Search for the cell housing the specified text and yield its [X, Y] center coordinate. 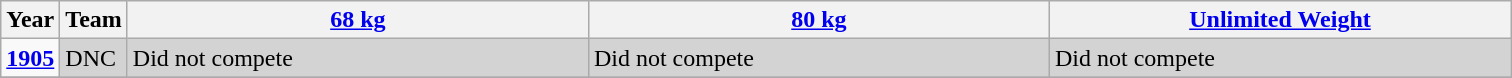
1905 [30, 58]
80 kg [818, 20]
DNC [94, 58]
Team [94, 20]
Year [30, 20]
Unlimited Weight [1280, 20]
68 kg [358, 20]
